Identify which cell holds the provided text, then report its [x, y] central coordinate. 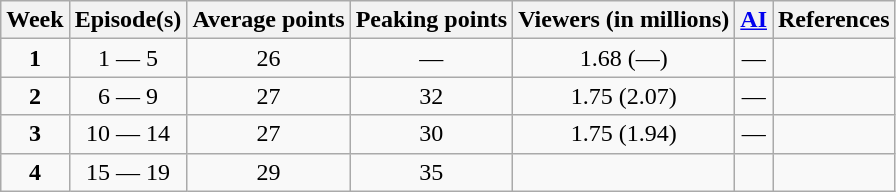
30 [431, 134]
1.75 (1.94) [624, 134]
32 [431, 96]
Peaking points [431, 20]
1 — 5 [128, 58]
Average points [268, 20]
Viewers (in millions) [624, 20]
35 [431, 172]
10 — 14 [128, 134]
Week [35, 20]
1 [35, 58]
1.68 (—) [624, 58]
6 — 9 [128, 96]
References [834, 20]
29 [268, 172]
26 [268, 58]
15 — 19 [128, 172]
AI [754, 20]
1.75 (2.07) [624, 96]
2 [35, 96]
3 [35, 134]
Episode(s) [128, 20]
4 [35, 172]
